Search for the cell housing the specified text and yield its (x, y) center coordinate. 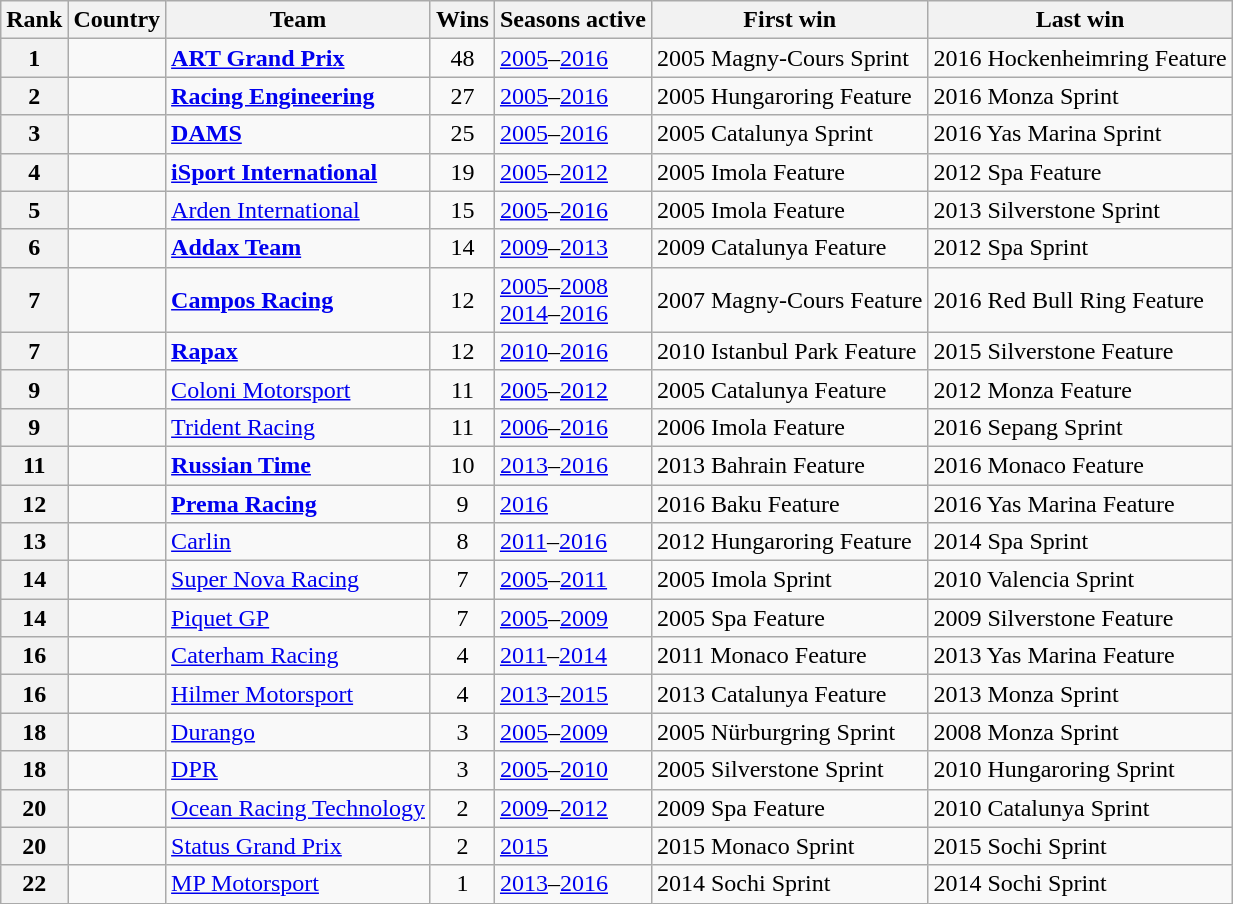
MP Motorsport (298, 884)
13 (34, 542)
Hilmer Motorsport (298, 694)
22 (34, 884)
Arden International (298, 210)
25 (462, 134)
2016 Yas Marina Sprint (1080, 134)
2013 Silverstone Sprint (1080, 210)
2016 Red Bull Ring Feature (1080, 300)
Addax Team (298, 248)
2008 Monza Sprint (1080, 732)
2010–2016 (572, 351)
2016 Sepang Sprint (1080, 427)
DPR (298, 770)
8 (462, 542)
2005 Hungaroring Feature (789, 96)
Seasons active (572, 20)
2012 Spa Feature (1080, 172)
Trident Racing (298, 427)
ART Grand Prix (298, 58)
Rapax (298, 351)
2005 Catalunya Feature (789, 389)
2011 Monaco Feature (789, 656)
Wins (462, 20)
2013 Bahrain Feature (789, 465)
2005–2011 (572, 580)
2010 Catalunya Sprint (1080, 808)
Country (117, 20)
2011–2014 (572, 656)
Piquet GP (298, 618)
6 (34, 248)
Team (298, 20)
2016 Monza Sprint (1080, 96)
Carlin (298, 542)
2006–2016 (572, 427)
Racing Engineering (298, 96)
2006 Imola Feature (789, 427)
2005 Catalunya Sprint (789, 134)
Status Grand Prix (298, 846)
2015 Silverstone Feature (1080, 351)
Caterham Racing (298, 656)
2010 Hungaroring Sprint (1080, 770)
10 (462, 465)
2005 Spa Feature (789, 618)
2016 Hockenheimring Feature (1080, 58)
2013 Monza Sprint (1080, 694)
2013 Catalunya Feature (789, 694)
Ocean Racing Technology (298, 808)
2012 Monza Feature (1080, 389)
2005 Imola Sprint (789, 580)
19 (462, 172)
First win (789, 20)
Campos Racing (298, 300)
2005 Silverstone Sprint (789, 770)
2012 Hungaroring Feature (789, 542)
2010 Istanbul Park Feature (789, 351)
2011–2016 (572, 542)
2016 Baku Feature (789, 503)
2007 Magny-Cours Feature (789, 300)
Super Nova Racing (298, 580)
2009–2013 (572, 248)
2013 Yas Marina Feature (1080, 656)
Prema Racing (298, 503)
2005–20082014–2016 (572, 300)
2016 Monaco Feature (1080, 465)
iSport International (298, 172)
2015 Sochi Sprint (1080, 846)
2015 (572, 846)
Rank (34, 20)
Last win (1080, 20)
Russian Time (298, 465)
2016 (572, 503)
2005 Magny-Cours Sprint (789, 58)
DAMS (298, 134)
2012 Spa Sprint (1080, 248)
Durango (298, 732)
2009 Catalunya Feature (789, 248)
2009 Spa Feature (789, 808)
48 (462, 58)
2005 Nürburgring Sprint (789, 732)
5 (34, 210)
27 (462, 96)
Coloni Motorsport (298, 389)
2016 Yas Marina Feature (1080, 503)
2015 Monaco Sprint (789, 846)
2009–2012 (572, 808)
2014 Spa Sprint (1080, 542)
2010 Valencia Sprint (1080, 580)
15 (462, 210)
2009 Silverstone Feature (1080, 618)
2005–2010 (572, 770)
2013–2015 (572, 694)
